For the text-containing cell, return its midpoint in (X, Y) coordinate format. 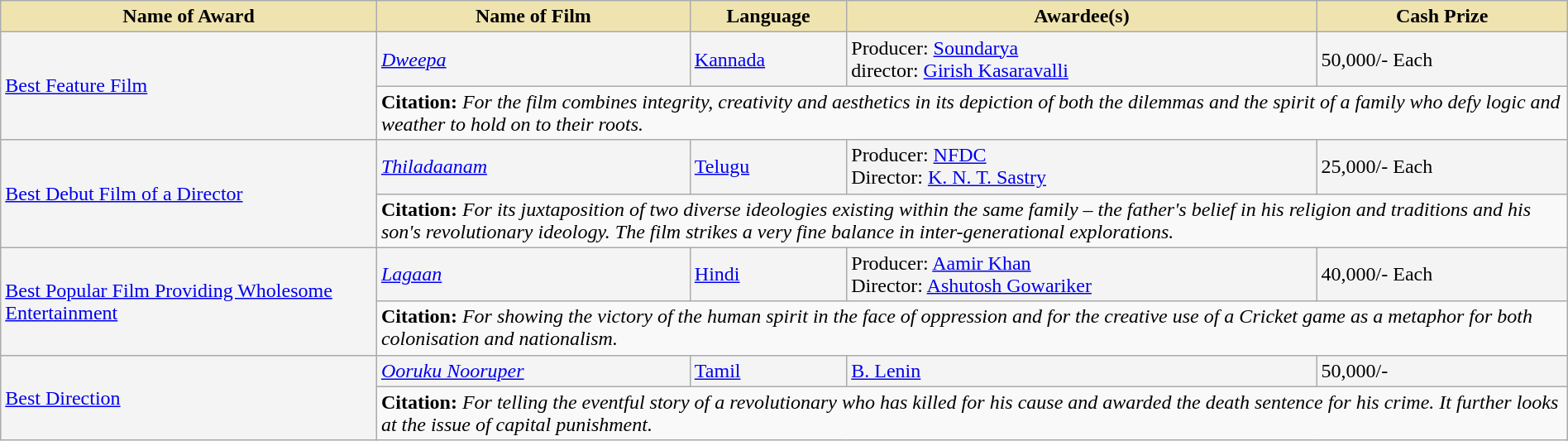
50,000/- Each (1442, 60)
Ooruku Nooruper (533, 371)
25,000/- Each (1442, 167)
Name of Film (533, 17)
50,000/- (1442, 371)
Language (767, 17)
Name of Award (189, 17)
Lagaan (533, 275)
40,000/- Each (1442, 275)
Awardee(s) (1082, 17)
Hindi (767, 275)
Cash Prize (1442, 17)
Kannada (767, 60)
Producer: NFDCDirector: K. N. T. Sastry (1082, 167)
Thiladaanam (533, 167)
B. Lenin (1082, 371)
Dweepa (533, 60)
Best Debut Film of a Director (189, 194)
Best Direction (189, 397)
Producer: Aamir KhanDirector: Ashutosh Gowariker (1082, 275)
Producer: Soundaryadirector: Girish Kasaravalli (1082, 60)
Tamil (767, 371)
Telugu (767, 167)
Best Popular Film Providing Wholesome Entertainment (189, 301)
Best Feature Film (189, 86)
